Return (x, y) of the center of cell containing provided text 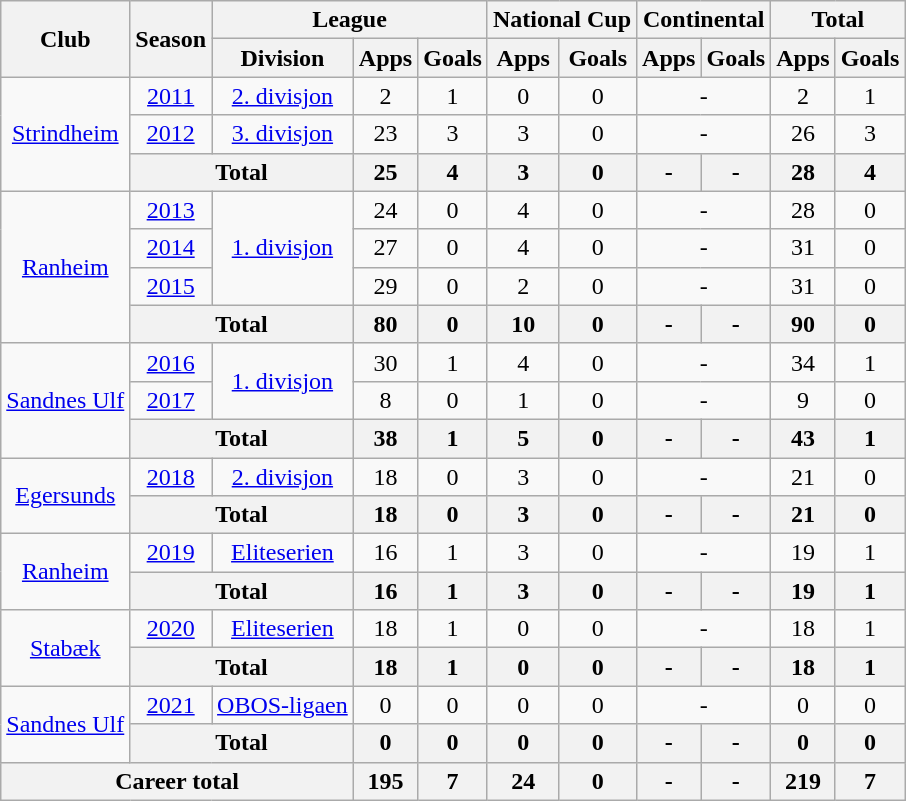
30 (385, 362)
2011 (171, 96)
195 (385, 781)
219 (803, 781)
2012 (171, 134)
League (350, 20)
2015 (171, 286)
3. divisjon (283, 134)
9 (803, 400)
Season (171, 39)
23 (385, 134)
2019 (171, 553)
2020 (171, 629)
Division (283, 58)
2017 (171, 400)
2013 (171, 210)
2014 (171, 248)
Career total (178, 781)
Stabæk (66, 648)
25 (385, 172)
26 (803, 134)
27 (385, 248)
5 (523, 438)
Strindheim (66, 134)
8 (385, 400)
2021 (171, 705)
Continental (704, 20)
34 (803, 362)
2016 (171, 362)
OBOS-ligaen (283, 705)
90 (803, 324)
Egersunds (66, 496)
10 (523, 324)
29 (385, 286)
2018 (171, 477)
National Cup (562, 20)
Club (66, 39)
80 (385, 324)
38 (385, 438)
43 (803, 438)
